From the cell containing the given text, extract its center point as (x, y) coordinate. 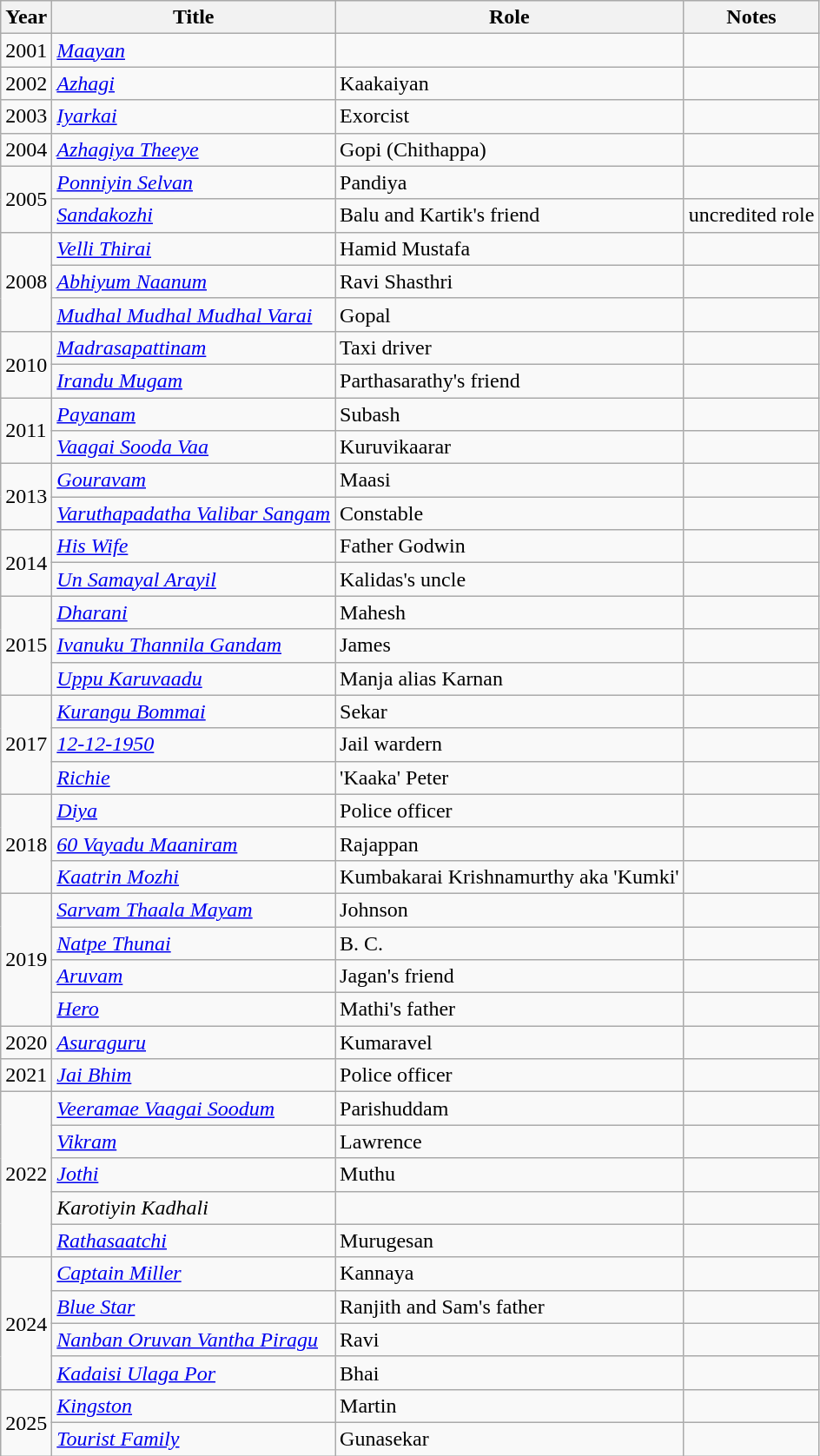
Blue Star (194, 1307)
Vaagai Sooda Vaa (194, 447)
Un Samayal Arayil (194, 579)
Abhiyum Naanum (194, 281)
2022 (26, 1175)
Azhagi (194, 83)
Kaakaiyan (510, 83)
Iyarkai (194, 116)
2003 (26, 116)
Subash (510, 414)
Asuraguru (194, 1042)
Constable (510, 513)
Veeramae Vaagai Soodum (194, 1109)
Manja alias Karnan (510, 678)
2020 (26, 1042)
2008 (26, 281)
Pandiya (510, 182)
Gopal (510, 314)
Martin (510, 1406)
Madrasapattinam (194, 347)
Kingston (194, 1406)
2010 (26, 364)
Kadaisi Ulaga Por (194, 1373)
Kumbakarai Krishnamurthy aka 'Kumki' (510, 877)
Nanban Oruvan Vantha Piragu (194, 1340)
60 Vayadu Maaniram (194, 844)
2005 (26, 199)
uncredited role (751, 215)
12-12-1950 (194, 745)
2017 (26, 745)
Year (26, 17)
Rajappan (510, 844)
Natpe Thunai (194, 943)
Tourist Family (194, 1439)
Father Godwin (510, 546)
Uppu Karuvaadu (194, 678)
Parthasarathy's friend (510, 381)
Role (510, 17)
2014 (26, 563)
Captain Miller (194, 1274)
Murugesan (510, 1241)
Kumaravel (510, 1042)
Ranjith and Sam's father (510, 1307)
Ravi Shasthri (510, 281)
Kuruvikaarar (510, 447)
Varuthapadatha Valibar Sangam (194, 513)
Jothi (194, 1175)
Ravi (510, 1340)
Notes (751, 17)
Balu and Kartik's friend (510, 215)
2025 (26, 1422)
Lawrence (510, 1142)
Kurangu Bommai (194, 711)
Diya (194, 811)
2004 (26, 149)
Title (194, 17)
Muthu (510, 1175)
Azhagiya Theeye (194, 149)
Gopi (Chithappa) (510, 149)
2013 (26, 497)
Kaatrin Mozhi (194, 877)
2018 (26, 844)
B. C. (510, 943)
His Wife (194, 546)
Mahesh (510, 612)
2001 (26, 50)
Jail wardern (510, 745)
Karotiyin Kadhali (194, 1208)
Jagan's friend (510, 976)
Exorcist (510, 116)
Irandu Mugam (194, 381)
Sandakozhi (194, 215)
2019 (26, 959)
Taxi driver (510, 347)
Bhai (510, 1373)
Maayan (194, 50)
Johnson (510, 910)
Gouravam (194, 480)
Dharani (194, 612)
Hamid Mustafa (510, 248)
Maasi (510, 480)
Rathasaatchi (194, 1241)
Kalidas's uncle (510, 579)
Mudhal Mudhal Mudhal Varai (194, 314)
Ponniyin Selvan (194, 182)
2002 (26, 83)
'Kaaka' Peter (510, 778)
2021 (26, 1075)
Jai Bhim (194, 1075)
2024 (26, 1323)
Hero (194, 1009)
Kannaya (510, 1274)
Sekar (510, 711)
Richie (194, 778)
Aruvam (194, 976)
Ivanuku Thannila Gandam (194, 645)
Mathi's father (510, 1009)
Gunasekar (510, 1439)
2015 (26, 645)
Sarvam Thaala Mayam (194, 910)
Velli Thirai (194, 248)
Payanam (194, 414)
Vikram (194, 1142)
James (510, 645)
Parishuddam (510, 1109)
2011 (26, 431)
